Detect which cell encompasses the target text, then output its (x, y) center coordinate. 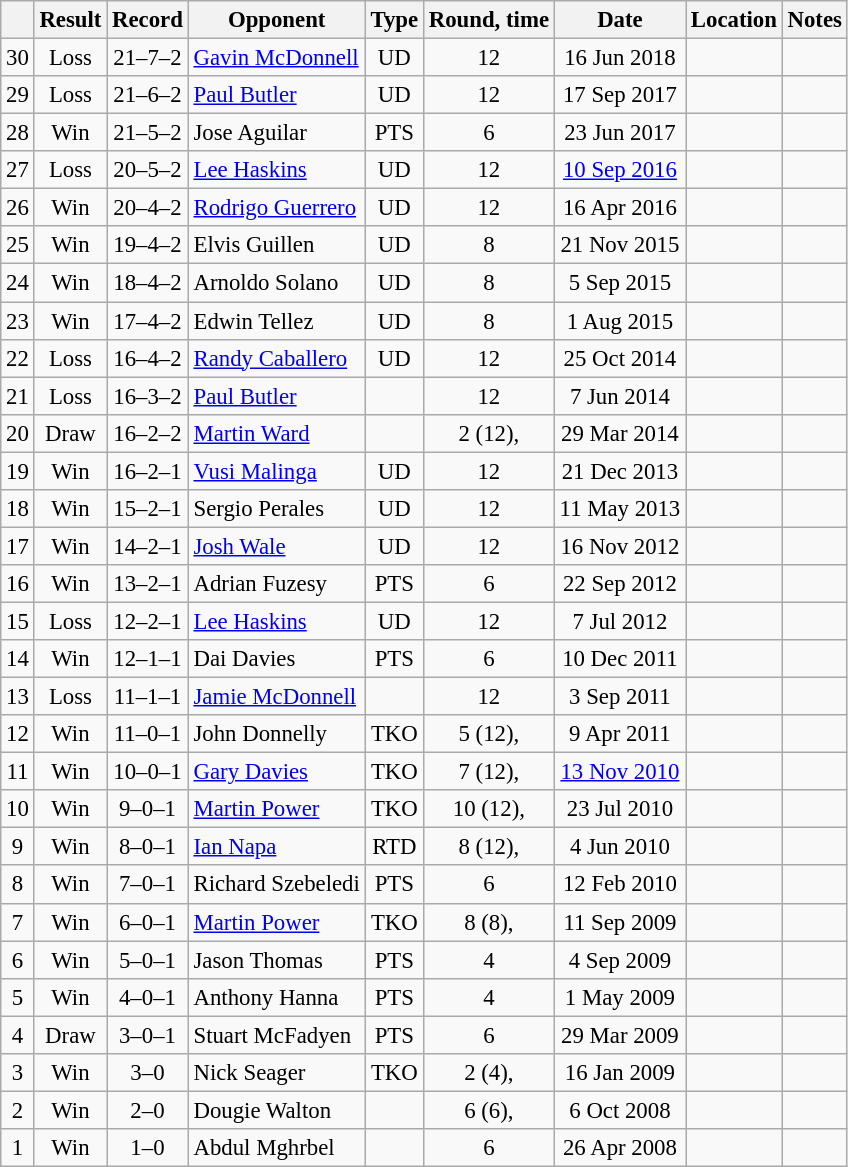
16–3–2 (148, 396)
14 (18, 659)
6–0–1 (148, 922)
Jason Thomas (276, 960)
12 Feb 2010 (620, 885)
Dai Davies (276, 659)
9 Apr 2011 (620, 734)
28 (18, 133)
1 May 2009 (620, 997)
21 Nov 2015 (620, 245)
26 Apr 2008 (620, 1148)
Adrian Fuzesy (276, 584)
17 (18, 546)
17–4–2 (148, 321)
Gavin McDonnell (276, 58)
4 Jun 2010 (620, 847)
12–2–1 (148, 621)
15 (18, 621)
Round, time (488, 20)
7 Jul 2012 (620, 621)
Jamie McDonnell (276, 697)
23 Jul 2010 (620, 809)
Edwin Tellez (276, 321)
Record (148, 20)
Arnoldo Solano (276, 283)
17 Sep 2017 (620, 95)
John Donnelly (276, 734)
11–0–1 (148, 734)
16 Apr 2016 (620, 208)
10 Sep 2016 (620, 170)
7 (12), (488, 772)
Gary Davies (276, 772)
Josh Wale (276, 546)
5 Sep 2015 (620, 283)
1–0 (148, 1148)
10 (12), (488, 809)
Dougie Walton (276, 1110)
Nick Seager (276, 1073)
29 Mar 2009 (620, 1035)
10 Dec 2011 (620, 659)
11 May 2013 (620, 509)
11 (18, 772)
13–2–1 (148, 584)
10 (18, 809)
1 Aug 2015 (620, 321)
16 Jan 2009 (620, 1073)
Jose Aguilar (276, 133)
6 Oct 2008 (620, 1110)
Location (734, 20)
2 (4), (488, 1073)
Ian Napa (276, 847)
6 (6), (488, 1110)
15–2–1 (148, 509)
8–0–1 (148, 847)
23 Jun 2017 (620, 133)
3–0 (148, 1073)
2–0 (148, 1110)
26 (18, 208)
7–0–1 (148, 885)
16–2–1 (148, 471)
3 (18, 1073)
24 (18, 283)
16 Jun 2018 (620, 58)
29 (18, 95)
9–0–1 (148, 809)
11 Sep 2009 (620, 922)
7 Jun 2014 (620, 396)
13 (18, 697)
25 Oct 2014 (620, 358)
8 (8), (488, 922)
Rodrigo Guerrero (276, 208)
5–0–1 (148, 960)
Date (620, 20)
3–0–1 (148, 1035)
21–5–2 (148, 133)
21–7–2 (148, 58)
2 (18, 1110)
Martin Ward (276, 433)
21 Dec 2013 (620, 471)
Notes (814, 20)
3 Sep 2011 (620, 697)
Abdul Mghrbel (276, 1148)
16–2–2 (148, 433)
4 Sep 2009 (620, 960)
Randy Caballero (276, 358)
22 (18, 358)
Anthony Hanna (276, 997)
20 (18, 433)
Stuart McFadyen (276, 1035)
5 (12), (488, 734)
16 (18, 584)
7 (18, 922)
20–5–2 (148, 170)
2 (12), (488, 433)
Richard Szebeledi (276, 885)
Elvis Guillen (276, 245)
25 (18, 245)
Sergio Perales (276, 509)
19–4–2 (148, 245)
Type (394, 20)
RTD (394, 847)
16–4–2 (148, 358)
16 Nov 2012 (620, 546)
20–4–2 (148, 208)
1 (18, 1148)
18–4–2 (148, 283)
30 (18, 58)
11–1–1 (148, 697)
22 Sep 2012 (620, 584)
21–6–2 (148, 95)
8 (12), (488, 847)
12–1–1 (148, 659)
Opponent (276, 20)
9 (18, 847)
18 (18, 509)
4–0–1 (148, 997)
Result (70, 20)
14–2–1 (148, 546)
10–0–1 (148, 772)
23 (18, 321)
Vusi Malinga (276, 471)
5 (18, 997)
19 (18, 471)
27 (18, 170)
21 (18, 396)
29 Mar 2014 (620, 433)
13 Nov 2010 (620, 772)
